Determine the [x, y] coordinate at the center of the cell enclosing the given text.  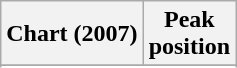
Peakposition [189, 34]
Chart (2007) [72, 34]
